Scan for the cell matching the given text and deliver its [X, Y] coordinate at center. 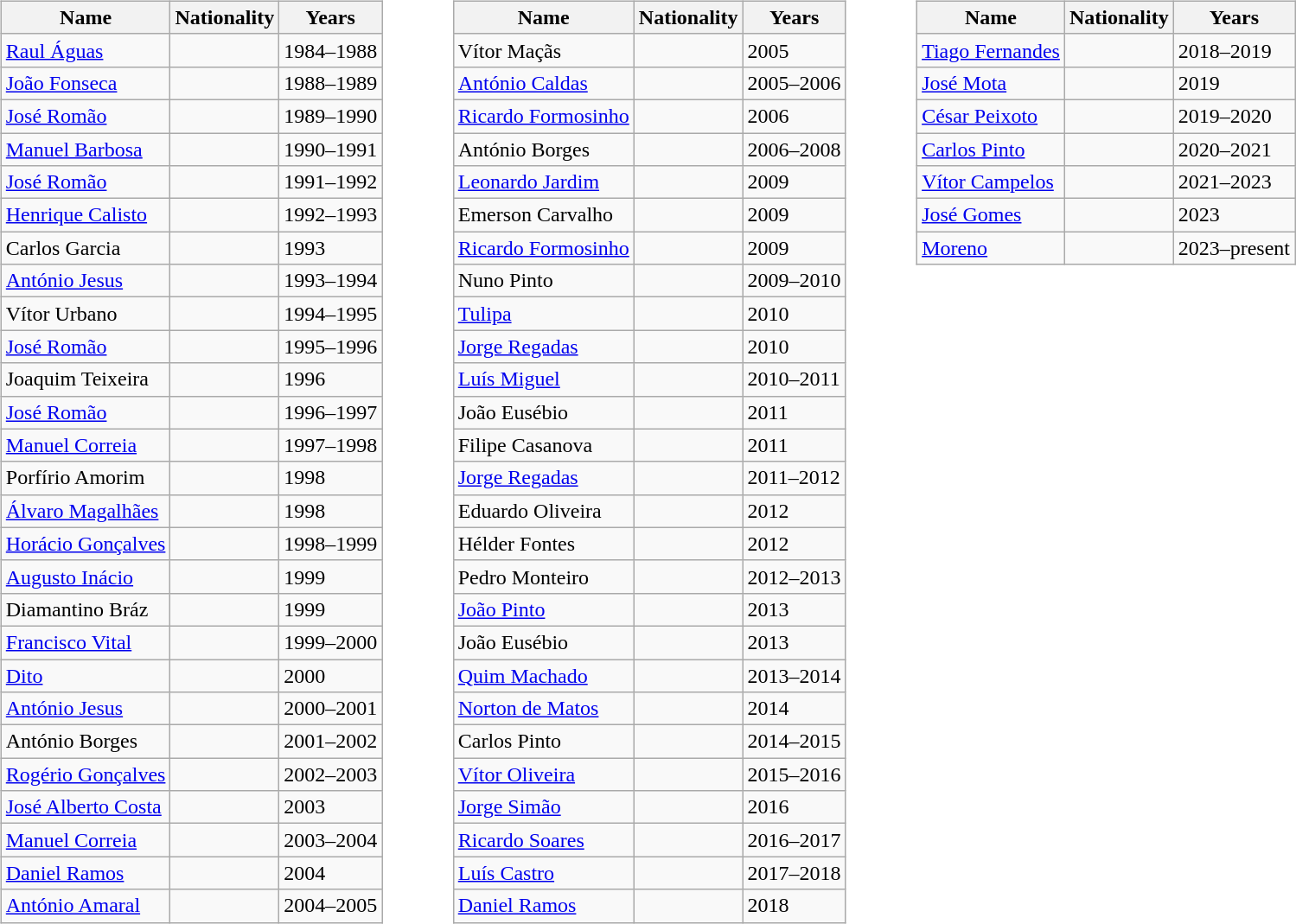
Nuno Pinto [543, 281]
2018–2019 [1234, 50]
Vítor Campelos [991, 182]
Pedro Monteiro [543, 577]
1998–1999 [330, 544]
1991–1992 [330, 182]
1988–1989 [330, 83]
2009–2010 [794, 281]
Emerson Carvalho [543, 215]
1995–1996 [330, 347]
Manuel Barbosa [86, 150]
Filipe Casanova [543, 445]
2000–2001 [330, 709]
2005–2006 [794, 83]
2006–2008 [794, 150]
Moreno [991, 248]
2001–2002 [330, 742]
Raul Águas [86, 50]
2019–2020 [1234, 116]
António Caldas [543, 83]
Francisco Vital [86, 642]
António Amaral [86, 906]
Henrique Calisto [86, 215]
2003–2004 [330, 840]
2005 [794, 50]
1990–1991 [330, 150]
1992–1993 [330, 215]
2019 [1234, 83]
Tulipa [543, 314]
2015–2016 [794, 774]
2020–2021 [1234, 150]
Leonardo Jardim [543, 182]
José Alberto Costa [86, 807]
1997–1998 [330, 445]
2011–2012 [794, 478]
2016–2017 [794, 840]
1984–1988 [330, 50]
2012–2013 [794, 577]
2023–present [1234, 248]
1999–2000 [330, 642]
1989–1990 [330, 116]
Álvaro Magalhães [86, 511]
2023 [1234, 215]
Dito [86, 675]
2002–2003 [330, 774]
Rogério Gonçalves [86, 774]
Horácio Gonçalves [86, 544]
2017–2018 [794, 873]
João Pinto [543, 609]
2004 [330, 873]
2014–2015 [794, 742]
Vítor Oliveira [543, 774]
César Peixoto [991, 116]
José Gomes [991, 215]
Luís Castro [543, 873]
2006 [794, 116]
2013–2014 [794, 675]
João Fonseca [86, 83]
José Mota [991, 83]
Tiago Fernandes [991, 50]
2004–2005 [330, 906]
Vítor Maçãs [543, 50]
2018 [794, 906]
2003 [330, 807]
2016 [794, 807]
Joaquim Teixeira [86, 379]
1996–1997 [330, 412]
Quim Machado [543, 675]
1993–1994 [330, 281]
2014 [794, 709]
Luís Miguel [543, 379]
1994–1995 [330, 314]
Porfírio Amorim [86, 478]
Jorge Simão [543, 807]
2010–2011 [794, 379]
Diamantino Bráz [86, 609]
Hélder Fontes [543, 544]
Vítor Urbano [86, 314]
1996 [330, 379]
Norton de Matos [543, 709]
2021–2023 [1234, 182]
Carlos Garcia [86, 248]
2000 [330, 675]
1993 [330, 248]
Eduardo Oliveira [543, 511]
Augusto Inácio [86, 577]
Ricardo Soares [543, 840]
